Capture the cell that displays the provided text and extract its (X, Y) central coordinate. 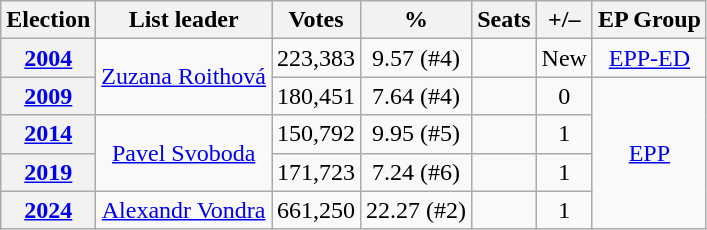
150,792 (316, 134)
7.64 (#4) (416, 96)
2009 (48, 96)
9.57 (#4) (416, 58)
Pavel Svoboda (184, 153)
0 (564, 96)
661,250 (316, 210)
EPP (649, 153)
171,723 (316, 172)
% (416, 20)
Election (48, 20)
List leader (184, 20)
223,383 (316, 58)
Votes (316, 20)
EPP-ED (649, 58)
9.95 (#5) (416, 134)
Seats (504, 20)
180,451 (316, 96)
Alexandr Vondra (184, 210)
Zuzana Roithová (184, 77)
2004 (48, 58)
2019 (48, 172)
2024 (48, 210)
+/– (564, 20)
EP Group (649, 20)
New (564, 58)
7.24 (#6) (416, 172)
2014 (48, 134)
22.27 (#2) (416, 210)
